Detect which cell encompasses the target text, then output its [x, y] center coordinate. 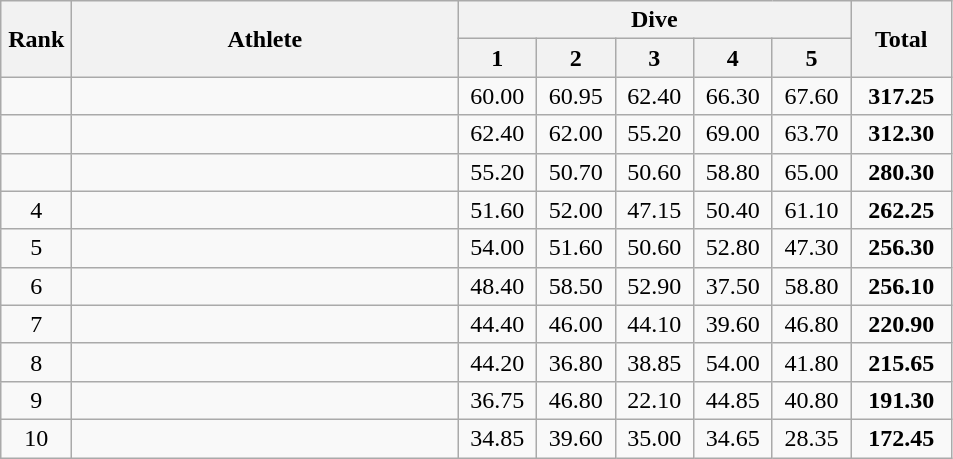
Athlete [265, 39]
28.35 [812, 438]
52.80 [734, 248]
10 [36, 438]
172.45 [902, 438]
47.30 [812, 248]
52.00 [576, 210]
7 [36, 324]
50.40 [734, 210]
Rank [36, 39]
63.70 [812, 134]
46.00 [576, 324]
50.70 [576, 172]
317.25 [902, 96]
34.65 [734, 438]
44.85 [734, 400]
22.10 [654, 400]
36.80 [576, 362]
191.30 [902, 400]
215.65 [902, 362]
37.50 [734, 286]
262.25 [902, 210]
312.30 [902, 134]
3 [654, 58]
220.90 [902, 324]
36.75 [498, 400]
60.95 [576, 96]
47.15 [654, 210]
1 [498, 58]
6 [36, 286]
8 [36, 362]
67.60 [812, 96]
Dive [654, 20]
65.00 [812, 172]
9 [36, 400]
40.80 [812, 400]
62.00 [576, 134]
256.30 [902, 248]
44.20 [498, 362]
69.00 [734, 134]
44.10 [654, 324]
66.30 [734, 96]
35.00 [654, 438]
44.40 [498, 324]
38.85 [654, 362]
58.50 [576, 286]
41.80 [812, 362]
61.10 [812, 210]
Total [902, 39]
256.10 [902, 286]
2 [576, 58]
60.00 [498, 96]
48.40 [498, 286]
52.90 [654, 286]
280.30 [902, 172]
34.85 [498, 438]
